Locate the cell with the specified text and output its (X, Y) center coordinate. 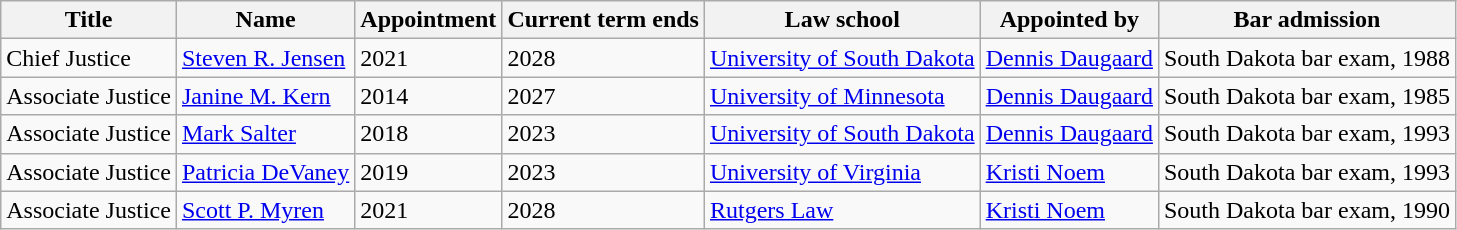
Current term ends (604, 20)
Patricia DeVaney (265, 172)
Janine M. Kern (265, 96)
South Dakota bar exam, 1988 (1306, 58)
2018 (428, 134)
Name (265, 20)
South Dakota bar exam, 1985 (1306, 96)
Rutgers Law (842, 210)
Appointed by (1069, 20)
2019 (428, 172)
University of Virginia (842, 172)
University of Minnesota (842, 96)
Chief Justice (89, 58)
Steven R. Jensen (265, 58)
Appointment (428, 20)
2014 (428, 96)
Title (89, 20)
2027 (604, 96)
Mark Salter (265, 134)
South Dakota bar exam, 1990 (1306, 210)
Law school (842, 20)
Scott P. Myren (265, 210)
Bar admission (1306, 20)
